Pinpoint the cell where the given text exists, returning its [x, y] midpoint coordinate. 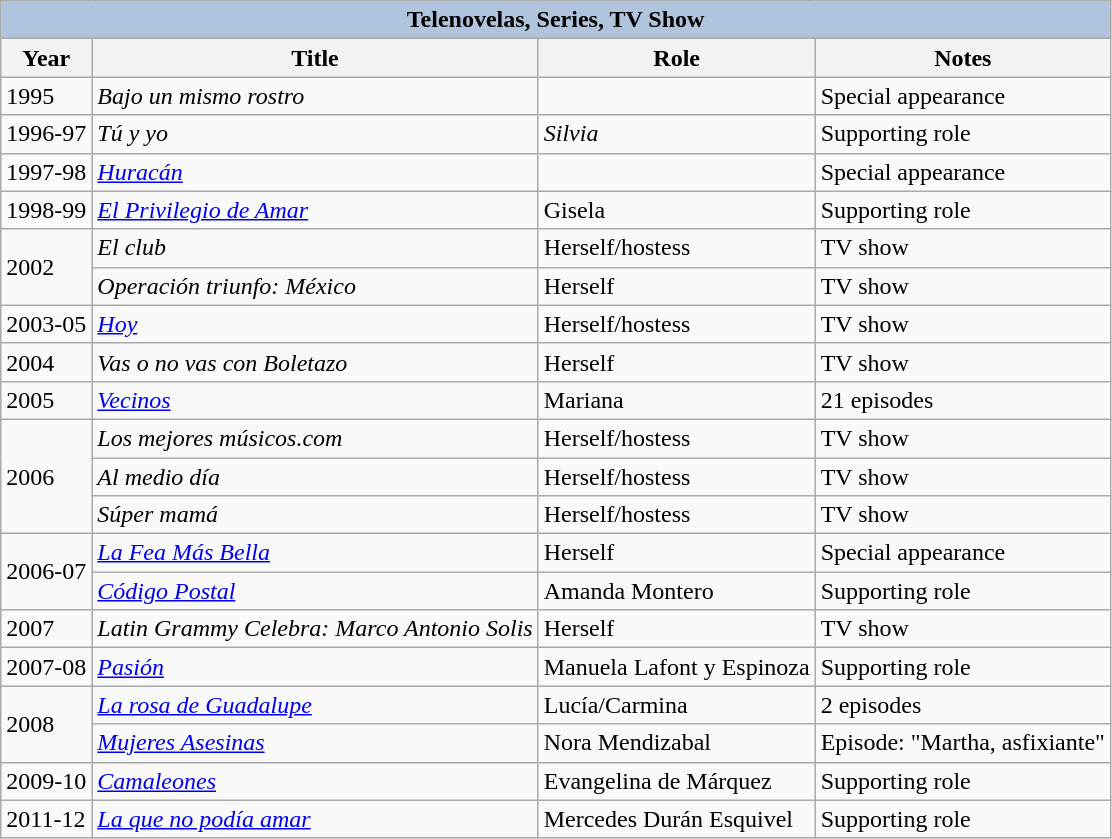
El Privilegio de Amar [315, 210]
Mercedes Durán Esquivel [676, 819]
1996-97 [46, 134]
2008 [46, 724]
La rosa de Guadalupe [315, 705]
2005 [46, 400]
2 episodes [962, 705]
Mujeres Asesinas [315, 743]
Lucía/Carmina [676, 705]
El club [315, 248]
Evangelina de Márquez [676, 781]
2009-10 [46, 781]
Vecinos [315, 400]
La Fea Más Bella [315, 553]
Los mejores músicos.com [315, 438]
Al medio día [315, 477]
Operación triunfo: México [315, 286]
2006 [46, 476]
1997-98 [46, 172]
Súper mamá [315, 515]
1995 [46, 96]
Role [676, 58]
Vas o no vas con Boletazo [315, 362]
Year [46, 58]
Title [315, 58]
Camaleones [315, 781]
2011-12 [46, 819]
Manuela Lafont y Espinoza [676, 667]
Latin Grammy Celebra: Marco Antonio Solis [315, 629]
Huracán [315, 172]
Silvia [676, 134]
2002 [46, 267]
Pasión [315, 667]
Notes [962, 58]
Nora Mendizabal [676, 743]
Mariana [676, 400]
2003-05 [46, 324]
Código Postal [315, 591]
Amanda Montero [676, 591]
2006-07 [46, 572]
2007-08 [46, 667]
Telenovelas, Series, TV Show [556, 20]
2007 [46, 629]
2004 [46, 362]
Bajo un mismo rostro [315, 96]
1998-99 [46, 210]
Episode: "Martha, asfixiante" [962, 743]
La que no podía amar [315, 819]
Gisela [676, 210]
21 episodes [962, 400]
Hoy [315, 324]
Tú y yo [315, 134]
